Return (x, y) of the center of cell containing provided text 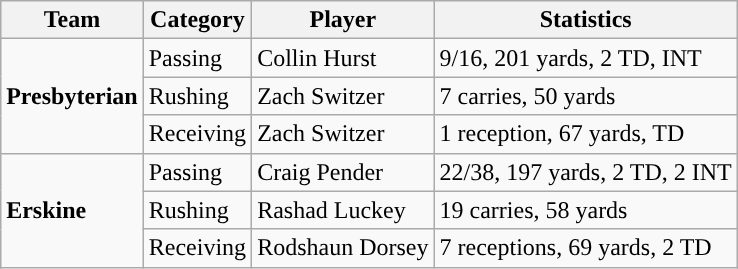
9/16, 201 yards, 2 TD, INT (586, 58)
Rodshaun Dorsey (343, 248)
7 carries, 50 yards (586, 96)
1 reception, 67 yards, TD (586, 134)
Erskine (72, 210)
Category (197, 20)
22/38, 197 yards, 2 TD, 2 INT (586, 172)
Collin Hurst (343, 58)
Team (72, 20)
Presbyterian (72, 96)
19 carries, 58 yards (586, 210)
Statistics (586, 20)
Craig Pender (343, 172)
7 receptions, 69 yards, 2 TD (586, 248)
Rashad Luckey (343, 210)
Player (343, 20)
